Extract the [X, Y] coordinate from the center of the cell holding the provided text.  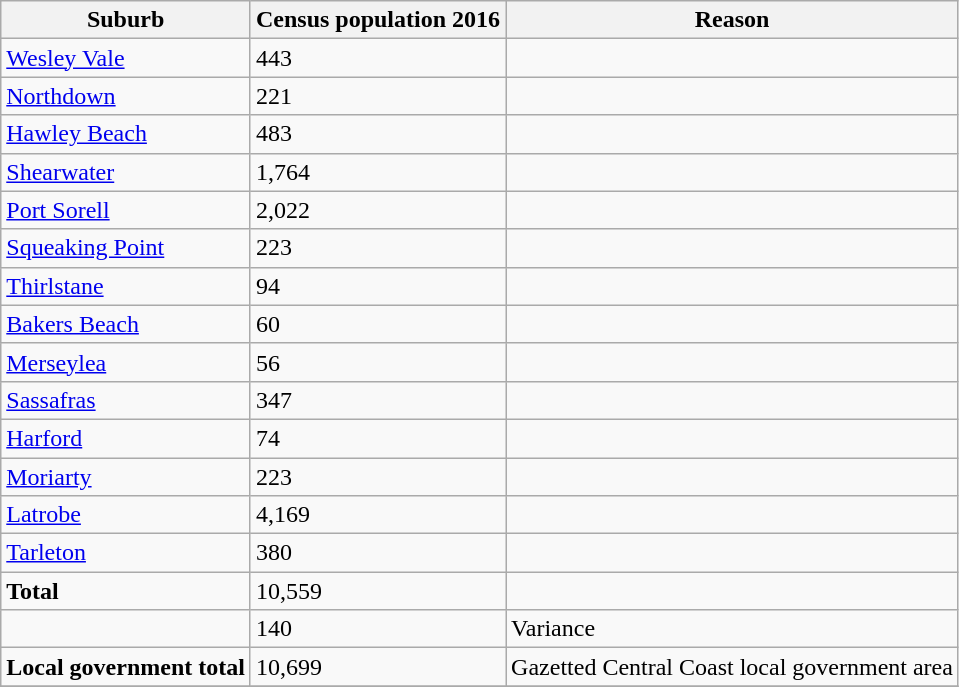
74 [378, 438]
Hawley Beach [126, 134]
1,764 [378, 172]
Bakers Beach [126, 324]
380 [378, 553]
221 [378, 96]
Port Sorell [126, 210]
140 [378, 629]
Harford [126, 438]
Reason [732, 20]
Squeaking Point [126, 248]
60 [378, 324]
Gazetted Central Coast local government area [732, 667]
2,022 [378, 210]
10,559 [378, 591]
10,699 [378, 667]
Census population 2016 [378, 20]
Wesley Vale [126, 58]
Sassafras [126, 400]
4,169 [378, 515]
Local government total [126, 667]
Merseylea [126, 362]
Latrobe [126, 515]
Shearwater [126, 172]
Tarleton [126, 553]
Northdown [126, 96]
Variance [732, 629]
347 [378, 400]
Moriarty [126, 477]
443 [378, 58]
Total [126, 591]
483 [378, 134]
Thirlstane [126, 286]
56 [378, 362]
94 [378, 286]
Suburb [126, 20]
